Determine the (X, Y) coordinate at the center of the cell enclosing the given text.  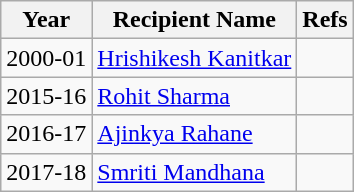
Refs (325, 20)
2015-16 (46, 96)
Recipient Name (194, 20)
Rohit Sharma (194, 96)
Smriti Mandhana (194, 172)
2000-01 (46, 58)
Ajinkya Rahane (194, 134)
Hrishikesh Kanitkar (194, 58)
2017-18 (46, 172)
Year (46, 20)
2016-17 (46, 134)
